Capture the cell that displays the provided text and extract its (X, Y) central coordinate. 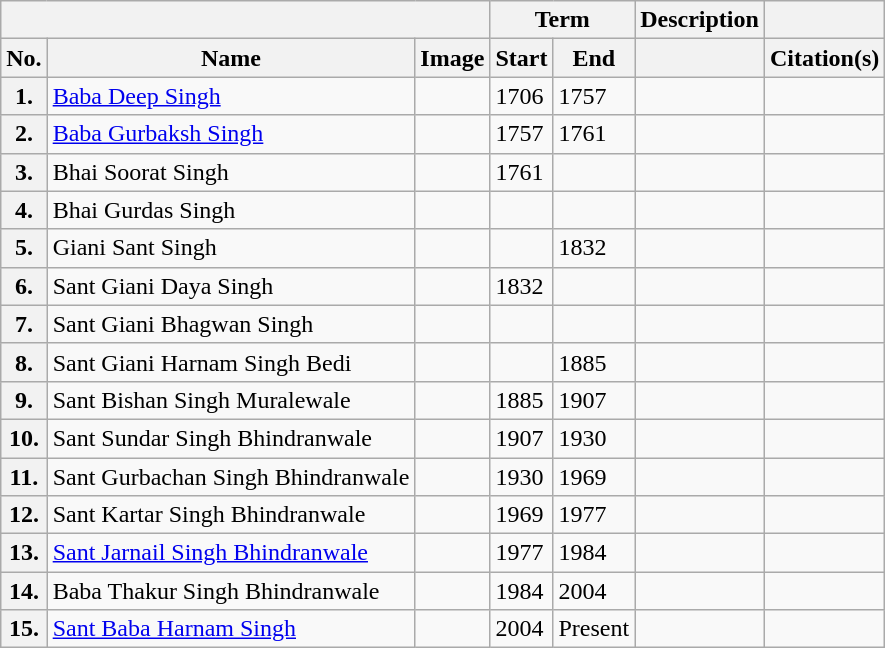
Present (594, 629)
Sant Jarnail Singh Bhindranwale (231, 553)
Sant Giani Daya Singh (231, 286)
Sant Bishan Singh Muralewale (231, 400)
Sant Gurbachan Singh Bhindranwale (231, 477)
Start (522, 58)
9. (24, 400)
Sant Sundar Singh Bhindranwale (231, 438)
Description (700, 20)
No. (24, 58)
Citation(s) (824, 58)
Bhai Gurdas Singh (231, 210)
Baba Thakur Singh Bhindranwale (231, 591)
Sant Baba Harnam Singh (231, 629)
12. (24, 515)
5. (24, 248)
Giani Sant Singh (231, 248)
7. (24, 324)
Sant Giani Bhagwan Singh (231, 324)
Baba Gurbaksh Singh (231, 134)
8. (24, 362)
Name (231, 58)
Baba Deep Singh (231, 96)
3. (24, 172)
Sant Giani Harnam Singh Bedi (231, 362)
13. (24, 553)
1. (24, 96)
2. (24, 134)
14. (24, 591)
End (594, 58)
Image (452, 58)
Sant Kartar Singh Bhindranwale (231, 515)
4. (24, 210)
Term (562, 20)
6. (24, 286)
1706 (522, 96)
Bhai Soorat Singh (231, 172)
15. (24, 629)
11. (24, 477)
10. (24, 438)
